From the cell containing the given text, extract its center point as [X, Y] coordinate. 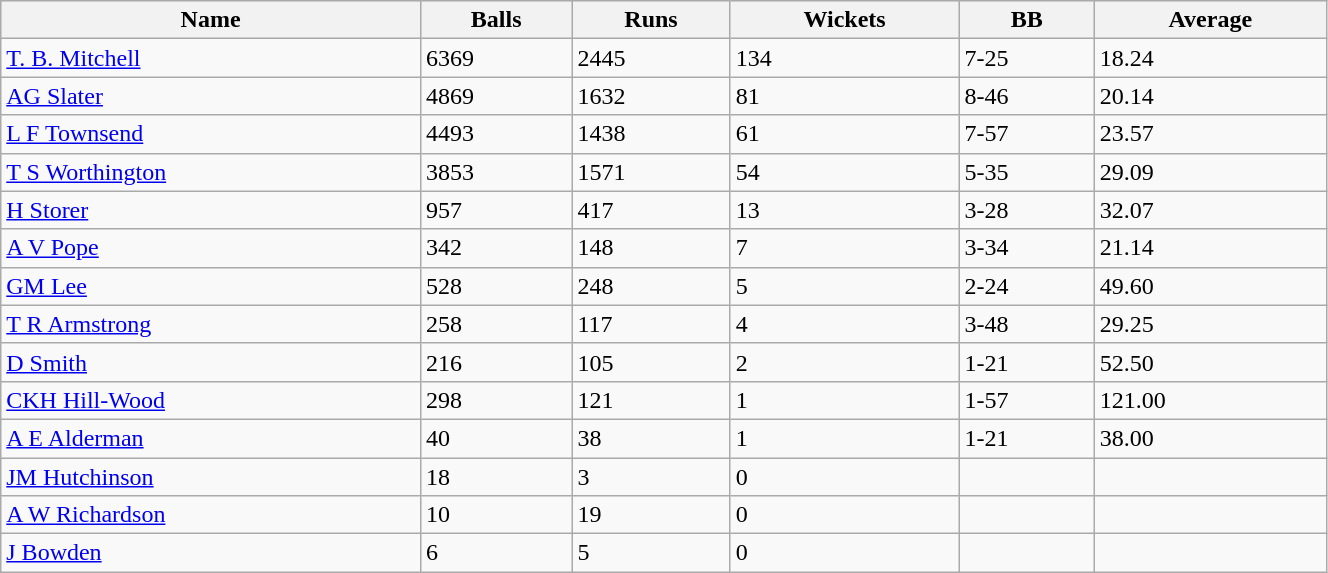
1438 [651, 134]
216 [496, 362]
49.60 [1210, 286]
GM Lee [211, 286]
Runs [651, 20]
T S Worthington [211, 172]
528 [496, 286]
117 [651, 324]
L F Townsend [211, 134]
40 [496, 438]
10 [496, 515]
32.07 [1210, 210]
54 [844, 172]
T R Armstrong [211, 324]
J Bowden [211, 553]
A E Alderman [211, 438]
Wickets [844, 20]
81 [844, 96]
AG Slater [211, 96]
2-24 [1026, 286]
21.14 [1210, 248]
JM Hutchinson [211, 477]
148 [651, 248]
298 [496, 400]
3853 [496, 172]
105 [651, 362]
342 [496, 248]
417 [651, 210]
13 [844, 210]
Average [1210, 20]
1-57 [1026, 400]
4 [844, 324]
4493 [496, 134]
5-35 [1026, 172]
3 [651, 477]
H Storer [211, 210]
6369 [496, 58]
18.24 [1210, 58]
258 [496, 324]
3-34 [1026, 248]
23.57 [1210, 134]
BB [1026, 20]
52.50 [1210, 362]
19 [651, 515]
121.00 [1210, 400]
18 [496, 477]
7 [844, 248]
T. B. Mitchell [211, 58]
1571 [651, 172]
121 [651, 400]
CKH Hill-Wood [211, 400]
7-25 [1026, 58]
38.00 [1210, 438]
134 [844, 58]
3-48 [1026, 324]
20.14 [1210, 96]
8-46 [1026, 96]
957 [496, 210]
38 [651, 438]
2445 [651, 58]
D Smith [211, 362]
6 [496, 553]
7-57 [1026, 134]
A V Pope [211, 248]
4869 [496, 96]
Balls [496, 20]
29.09 [1210, 172]
1632 [651, 96]
A W Richardson [211, 515]
3-28 [1026, 210]
61 [844, 134]
248 [651, 286]
Name [211, 20]
2 [844, 362]
29.25 [1210, 324]
